For the text-containing cell, return its midpoint in (X, Y) coordinate format. 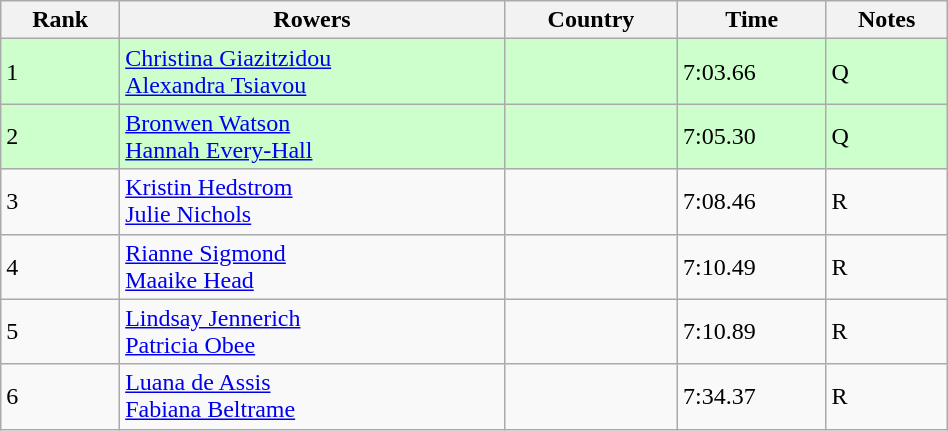
Rank (60, 20)
Time (752, 20)
Lindsay JennerichPatricia Obee (312, 332)
3 (60, 202)
1 (60, 72)
7:03.66 (752, 72)
7:10.89 (752, 332)
Luana de AssisFabiana Beltrame (312, 396)
Rowers (312, 20)
7:08.46 (752, 202)
Christina GiazitzidouAlexandra Tsiavou (312, 72)
Kristin HedstromJulie Nichols (312, 202)
Rianne SigmondMaaike Head (312, 266)
2 (60, 136)
7:10.49 (752, 266)
7:05.30 (752, 136)
5 (60, 332)
6 (60, 396)
Country (590, 20)
Bronwen WatsonHannah Every-Hall (312, 136)
4 (60, 266)
7:34.37 (752, 396)
Notes (886, 20)
